Scan for the cell matching the given text and deliver its [X, Y] coordinate at center. 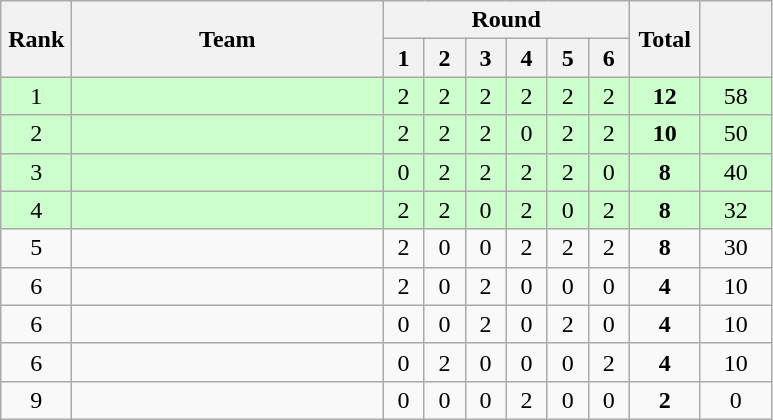
30 [736, 248]
58 [736, 96]
Round [506, 20]
32 [736, 210]
9 [36, 400]
40 [736, 172]
Total [664, 39]
12 [664, 96]
Team [228, 39]
50 [736, 134]
Rank [36, 39]
